Return the [X, Y] coordinate for the center point of the cell that contains the specified text.  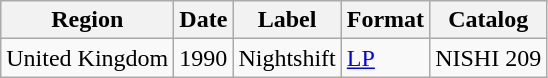
Nightshift [287, 58]
Region [88, 20]
Catalog [488, 20]
United Kingdom [88, 58]
Date [204, 20]
NISHI 209 [488, 58]
Format [385, 20]
1990 [204, 58]
Label [287, 20]
LP [385, 58]
